From the cell containing the given text, extract its center point as [x, y] coordinate. 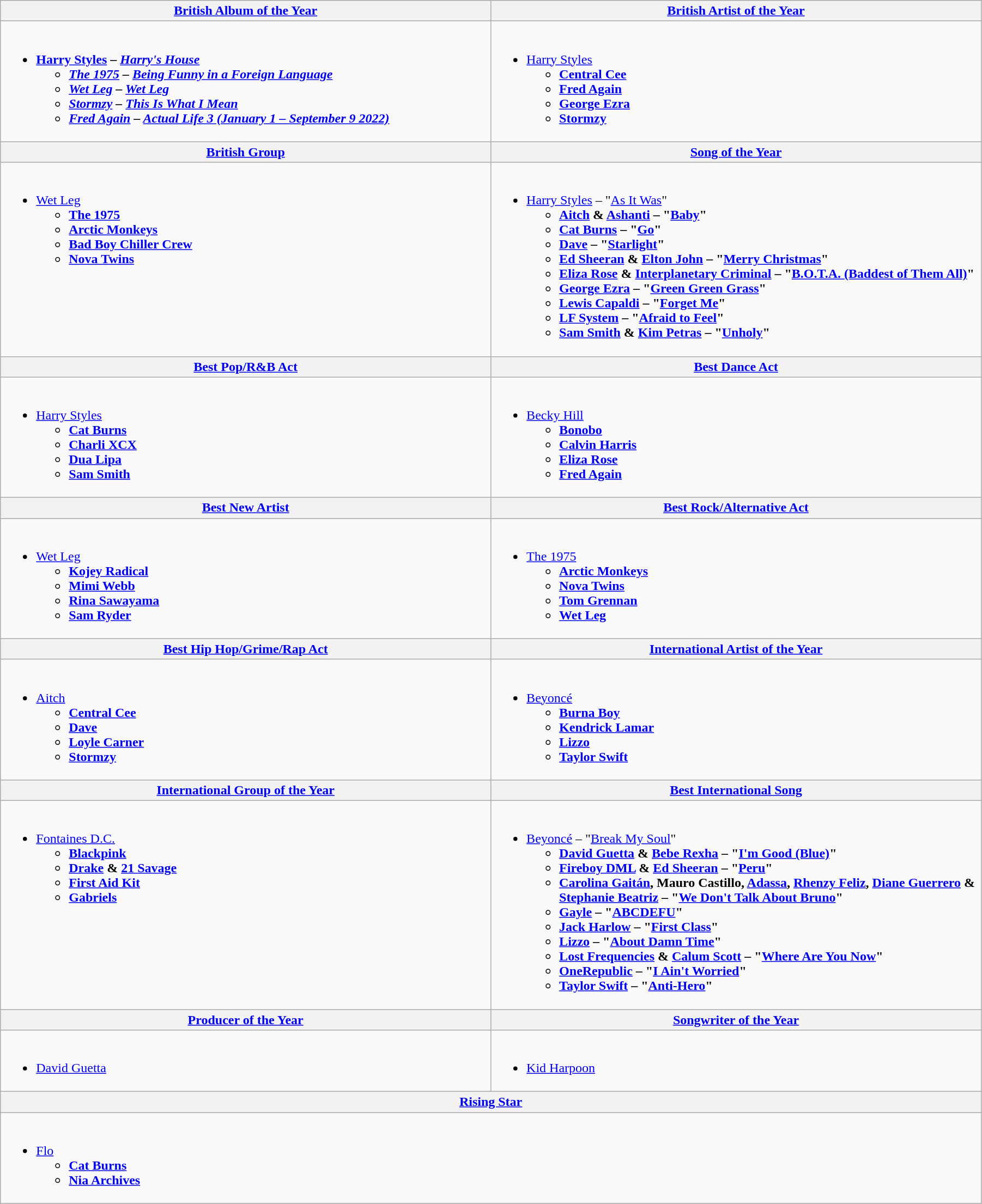
Rising Star [491, 1102]
International Artist of the Year [736, 649]
Best International Song [736, 790]
BeyoncéBurna BoyKendrick LamarLizzoTaylor Swift [736, 719]
Songwriter of the Year [736, 1019]
The 1975Arctic MonkeysNova TwinsTom GrennanWet Leg [736, 579]
David Guetta [246, 1061]
Best New Artist [246, 508]
British Artist of the Year [736, 11]
British Group [246, 152]
Best Rock/Alternative Act [736, 508]
Harry StylesCentral CeeFred AgainGeorge EzraStormzy [736, 82]
Song of the Year [736, 152]
Fontaines D.C.BlackpinkDrake & 21 SavageFirst Aid KitGabriels [246, 904]
Best Hip Hop/Grime/Rap Act [246, 649]
Becky HillBonoboCalvin HarrisEliza RoseFred Again [736, 437]
FloCat BurnsNia Archives [491, 1158]
Producer of the Year [246, 1019]
Best Dance Act [736, 367]
Best Pop/R&B Act [246, 367]
International Group of the Year [246, 790]
British Album of the Year [246, 11]
Wet LegThe 1975Arctic MonkeysBad Boy Chiller CrewNova Twins [246, 259]
Wet LegKojey RadicalMimi WebbRina SawayamaSam Ryder [246, 579]
Harry StylesCat BurnsCharli XCXDua LipaSam Smith [246, 437]
Kid Harpoon [736, 1061]
AitchCentral CeeDaveLoyle CarnerStormzy [246, 719]
